Pinpoint the cell where the given text exists, returning its [x, y] midpoint coordinate. 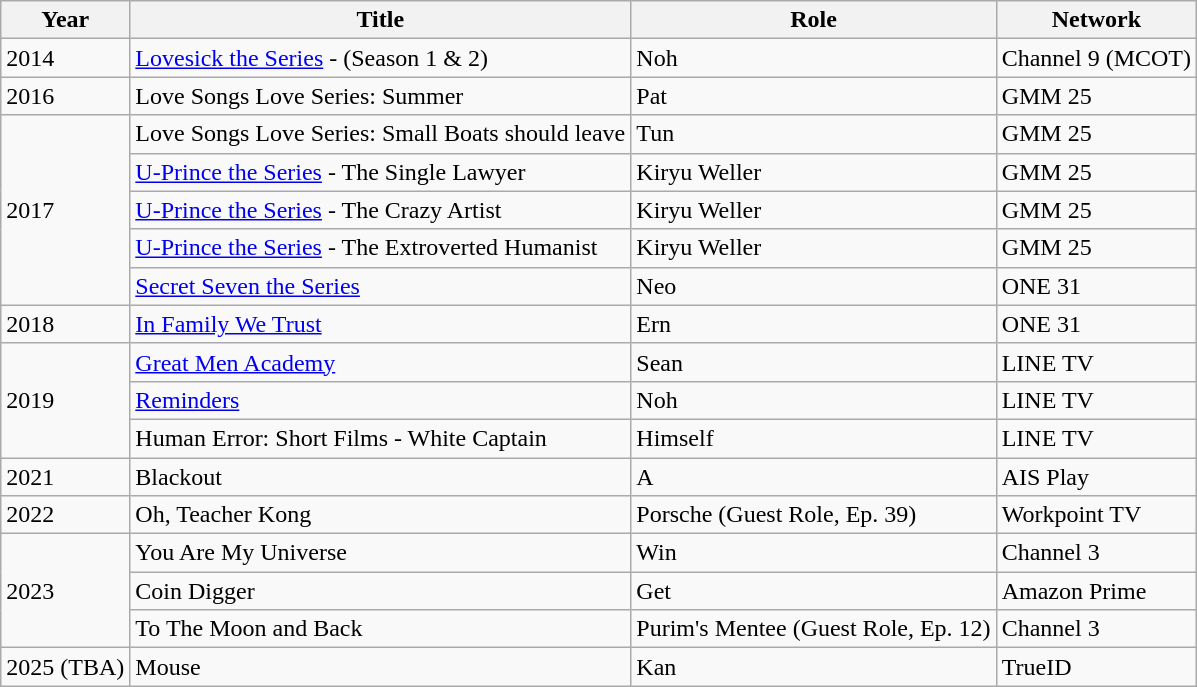
2021 [66, 477]
Workpoint TV [1096, 515]
Pat [814, 96]
TrueID [1096, 667]
AIS Play [1096, 477]
Network [1096, 20]
Reminders [380, 400]
Ern [814, 324]
Kan [814, 667]
2025 (TBA) [66, 667]
Love Songs Love Series: Small Boats should leave [380, 134]
Neo [814, 286]
2014 [66, 58]
2016 [66, 96]
2018 [66, 324]
Human Error: Short Films - White Captain [380, 438]
Himself [814, 438]
Win [814, 553]
U-Prince the Series - The Single Lawyer [380, 172]
Tun [814, 134]
Great Men Academy [380, 362]
Sean [814, 362]
In Family We Trust [380, 324]
Purim's Mentee (Guest Role, Ep. 12) [814, 629]
Secret Seven the Series [380, 286]
2023 [66, 591]
2019 [66, 400]
Title [380, 20]
U-Prince the Series - The Crazy Artist [380, 210]
U-Prince the Series - The Extroverted Humanist [380, 248]
Oh, Teacher Kong [380, 515]
Coin Digger [380, 591]
To The Moon and Back [380, 629]
Love Songs Love Series: Summer [380, 96]
Channel 9 (MCOT) [1096, 58]
Amazon Prime [1096, 591]
2022 [66, 515]
Role [814, 20]
You Are My Universe [380, 553]
Porsche (Guest Role, Ep. 39) [814, 515]
Mouse [380, 667]
A [814, 477]
Get [814, 591]
Blackout [380, 477]
Lovesick the Series - (Season 1 & 2) [380, 58]
Year [66, 20]
2017 [66, 210]
